Find where the given text appears and provide that cell's center as [x, y] coordinate. 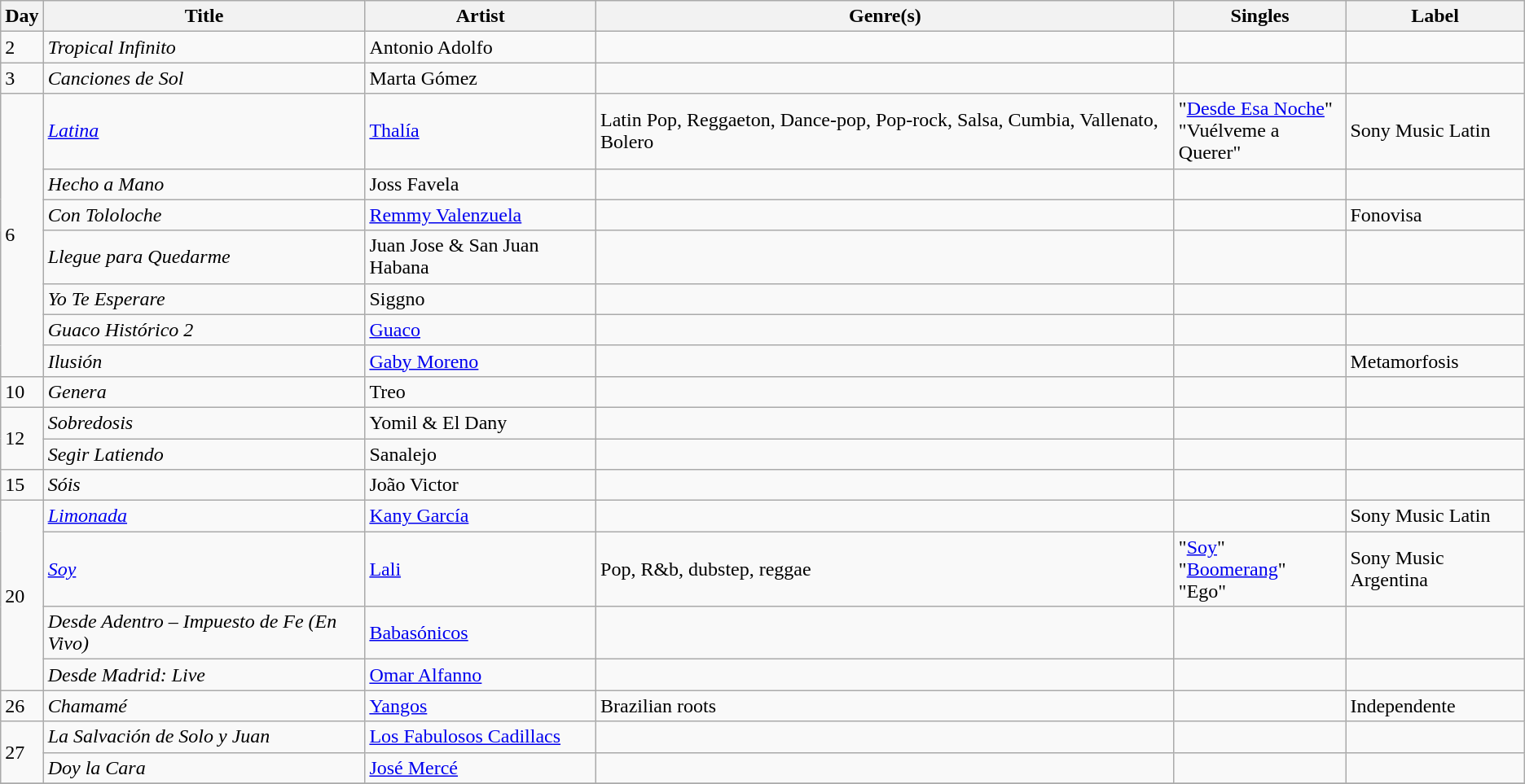
Limonada [204, 516]
Siggno [481, 299]
Genera [204, 392]
Los Fabulosos Cadillacs [481, 737]
Latina [204, 131]
Babasónicos [481, 633]
Juan Jose & San Juan Habana [481, 257]
Sóis [204, 485]
Chamamé [204, 706]
Llegue para Quedarme [204, 257]
Sanalejo [481, 453]
Singles [1259, 16]
Lali [481, 569]
Desde Adentro – Impuesto de Fe (En Vivo) [204, 633]
"Desde Esa Noche""Vuélveme a Querer" [1259, 131]
Independente [1435, 706]
Hecho a Mano [204, 184]
Guaco Histórico 2 [204, 330]
Sobredosis [204, 423]
Tropical Infinito [204, 47]
Doy la Cara [204, 768]
Ilusión [204, 361]
Genre(s) [886, 16]
Metamorfosis [1435, 361]
Sony Music Argentina [1435, 569]
Fonovisa [1435, 215]
Yo Te Esperare [204, 299]
Guaco [481, 330]
José Mercé [481, 768]
20 [22, 596]
Pop, R&b, dubstep, reggae [886, 569]
Canciones de Sol [204, 78]
"Soy""Boomerang""Ego" [1259, 569]
Remmy Valenzuela [481, 215]
Day [22, 16]
2 [22, 47]
Soy [204, 569]
Title [204, 16]
Thalía [481, 131]
27 [22, 752]
Marta Gómez [481, 78]
La Salvación de Solo y Juan [204, 737]
Yomil & El Dany [481, 423]
Gaby Moreno [481, 361]
12 [22, 438]
Yangos [481, 706]
Latin Pop, Reggaeton, Dance-pop, Pop-rock, Salsa, Cumbia, Vallenato, Bolero [886, 131]
3 [22, 78]
Brazilian roots [886, 706]
10 [22, 392]
Antonio Adolfo [481, 47]
Artist [481, 16]
Kany García [481, 516]
Segir Latiendo [204, 453]
Treo [481, 392]
15 [22, 485]
Con Tololoche [204, 215]
Joss Favela [481, 184]
26 [22, 706]
Label [1435, 16]
Desde Madrid: Live [204, 675]
João Victor [481, 485]
Omar Alfanno [481, 675]
6 [22, 234]
